Identify which cell holds the provided text, then report its (X, Y) central coordinate. 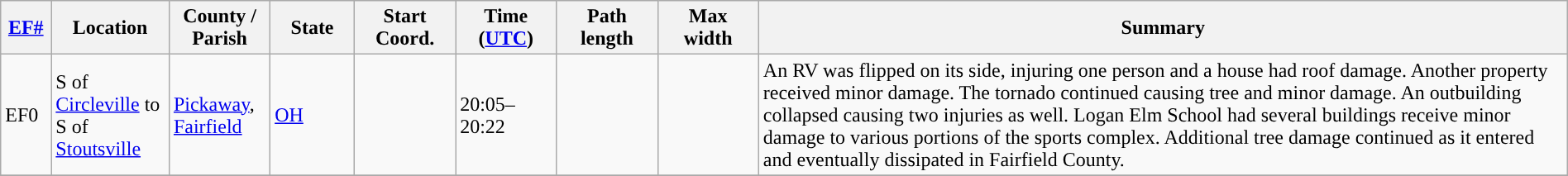
Location (111, 28)
OH (313, 115)
S of Circleville to S of Stoutsville (111, 115)
20:05–20:22 (506, 115)
State (313, 28)
Time (UTC) (506, 28)
County / Parish (219, 28)
Summary (1163, 28)
Pickaway, Fairfield (219, 115)
Start Coord. (404, 28)
EF# (26, 28)
Max width (708, 28)
EF0 (26, 115)
Path length (607, 28)
